Scan for the cell matching the given text and deliver its (X, Y) coordinate at center. 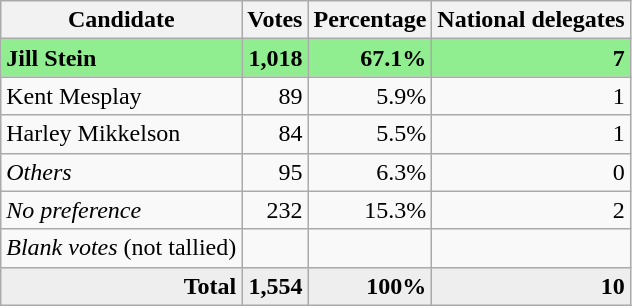
Others (122, 172)
1,018 (275, 58)
67.1% (370, 58)
5.9% (370, 96)
Votes (275, 20)
2 (531, 210)
84 (275, 134)
No preference (122, 210)
Harley Mikkelson (122, 134)
Blank votes (not tallied) (122, 248)
Candidate (122, 20)
100% (370, 286)
89 (275, 96)
1,554 (275, 286)
Jill Stein (122, 58)
7 (531, 58)
95 (275, 172)
Total (122, 286)
15.3% (370, 210)
0 (531, 172)
5.5% (370, 134)
Kent Mesplay (122, 96)
232 (275, 210)
10 (531, 286)
6.3% (370, 172)
Percentage (370, 20)
National delegates (531, 20)
